Identify which cell holds the provided text, then report its (X, Y) central coordinate. 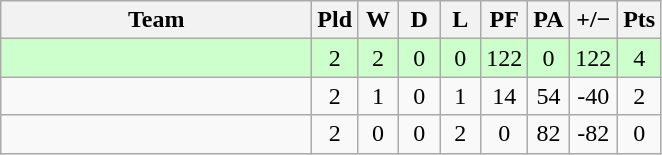
Pld (335, 20)
PF (504, 20)
W (378, 20)
Pts (640, 20)
14 (504, 96)
4 (640, 58)
Team (156, 20)
+/− (594, 20)
PA (548, 20)
-82 (594, 134)
-40 (594, 96)
D (420, 20)
54 (548, 96)
82 (548, 134)
L (460, 20)
